Capture the cell that displays the provided text and extract its (X, Y) central coordinate. 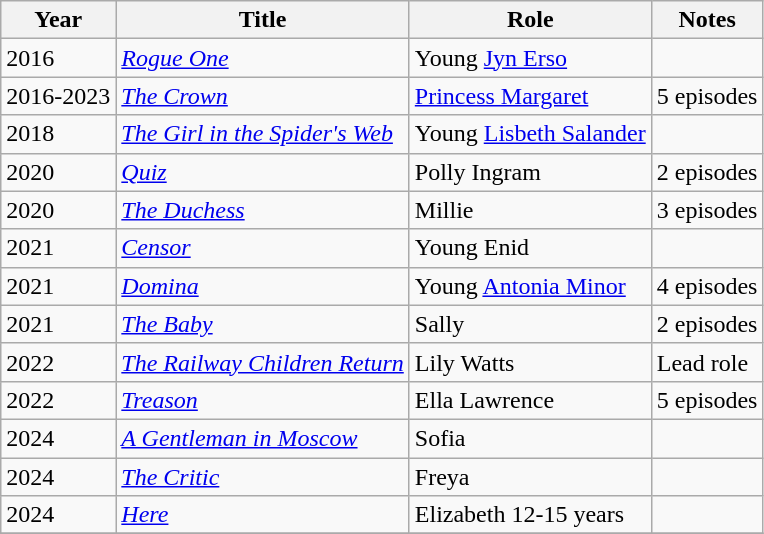
Elizabeth 12-15 years (530, 515)
Here (262, 515)
Lead role (707, 362)
Young Enid (530, 248)
Censor (262, 248)
Notes (707, 20)
Young Jyn Erso (530, 58)
The Duchess (262, 210)
Sally (530, 324)
Freya (530, 477)
The Crown (262, 96)
Polly Ingram (530, 172)
Rogue One (262, 58)
The Critic (262, 477)
3 episodes (707, 210)
Millie (530, 210)
2018 (58, 134)
Domina (262, 286)
Sofia (530, 438)
Ella Lawrence (530, 400)
The Baby (262, 324)
Title (262, 20)
Role (530, 20)
The Girl in the Spider's Web (262, 134)
Young Lisbeth Salander (530, 134)
The Railway Children Return (262, 362)
Year (58, 20)
Young Antonia Minor (530, 286)
Princess Margaret (530, 96)
Quiz (262, 172)
Treason (262, 400)
4 episodes (707, 286)
A Gentleman in Moscow (262, 438)
Lily Watts (530, 362)
2016-2023 (58, 96)
2016 (58, 58)
